Capture the cell that displays the provided text and extract its [x, y] central coordinate. 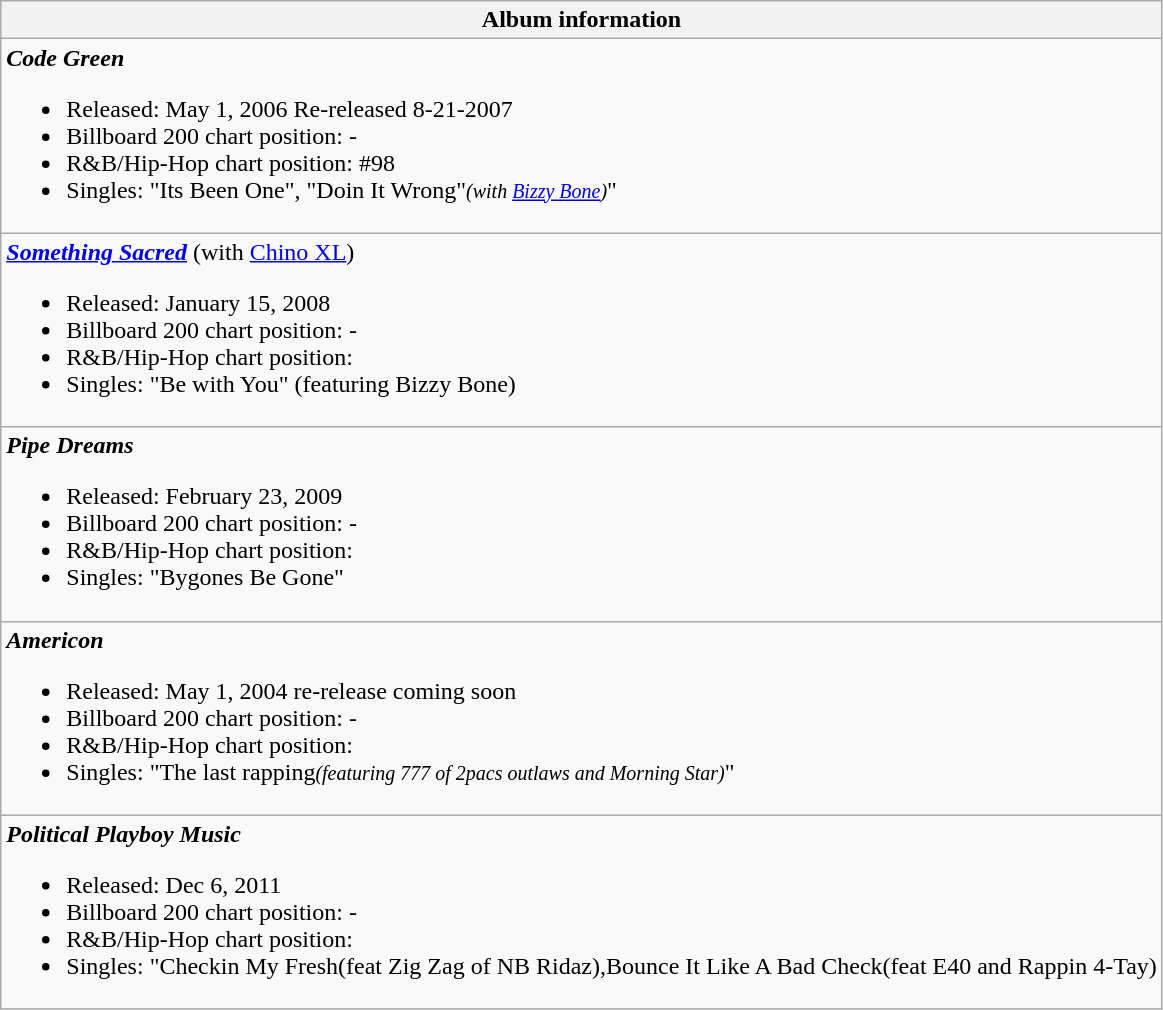
Pipe DreamsReleased: February 23, 2009Billboard 200 chart position: -R&B/Hip-Hop chart position:Singles: "Bygones Be Gone" [582, 524]
Album information [582, 20]
